Find where the given text appears and provide that cell's center as (x, y) coordinate. 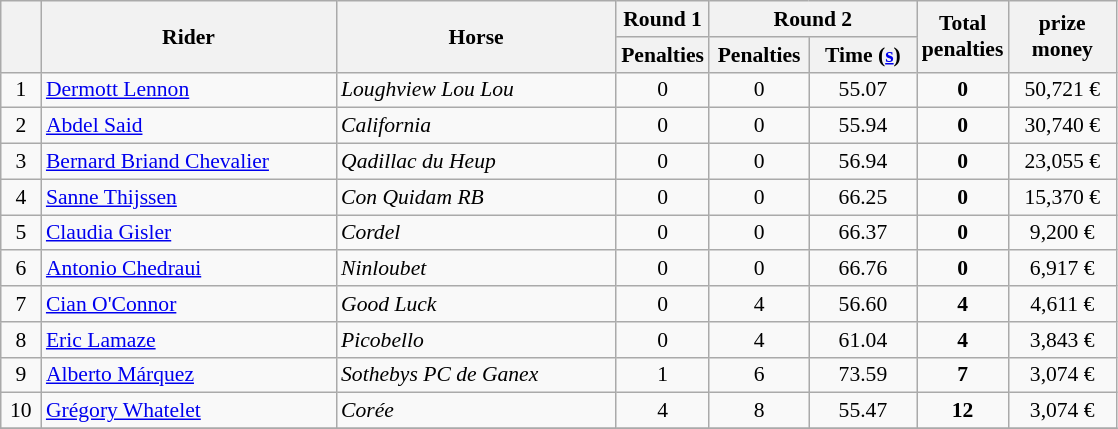
66.37 (863, 233)
Rider (188, 36)
Alberto Márquez (188, 375)
66.25 (863, 197)
Antonio Chedraui (188, 269)
Cordel (476, 233)
2 (21, 126)
30,740 € (1062, 126)
Grégory Whatelet (188, 411)
Eric Lamaze (188, 340)
Abdel Said (188, 126)
55.94 (863, 126)
Qadillac du Heup (476, 162)
Horse (476, 36)
12 (963, 411)
50,721 € (1062, 90)
Dermott Lennon (188, 90)
Time (s) (863, 55)
Round 1 (662, 19)
Sothebys PC de Ganex (476, 375)
Corée (476, 411)
56.94 (863, 162)
23,055 € (1062, 162)
Sanne Thijssen (188, 197)
9 (21, 375)
California (476, 126)
Bernard Briand Chevalier (188, 162)
Ninloubet (476, 269)
4,611 € (1062, 304)
3 (21, 162)
3,843 € (1062, 340)
55.07 (863, 90)
prizemoney (1062, 36)
Picobello (476, 340)
Round 2 (813, 19)
Totalpenalties (963, 36)
Good Luck (476, 304)
55.47 (863, 411)
Claudia Gisler (188, 233)
6,917 € (1062, 269)
66.76 (863, 269)
10 (21, 411)
Cian O'Connor (188, 304)
61.04 (863, 340)
Loughview Lou Lou (476, 90)
9,200 € (1062, 233)
56.60 (863, 304)
73.59 (863, 375)
5 (21, 233)
15,370 € (1062, 197)
Con Quidam RB (476, 197)
